Capture the cell that displays the provided text and extract its (x, y) central coordinate. 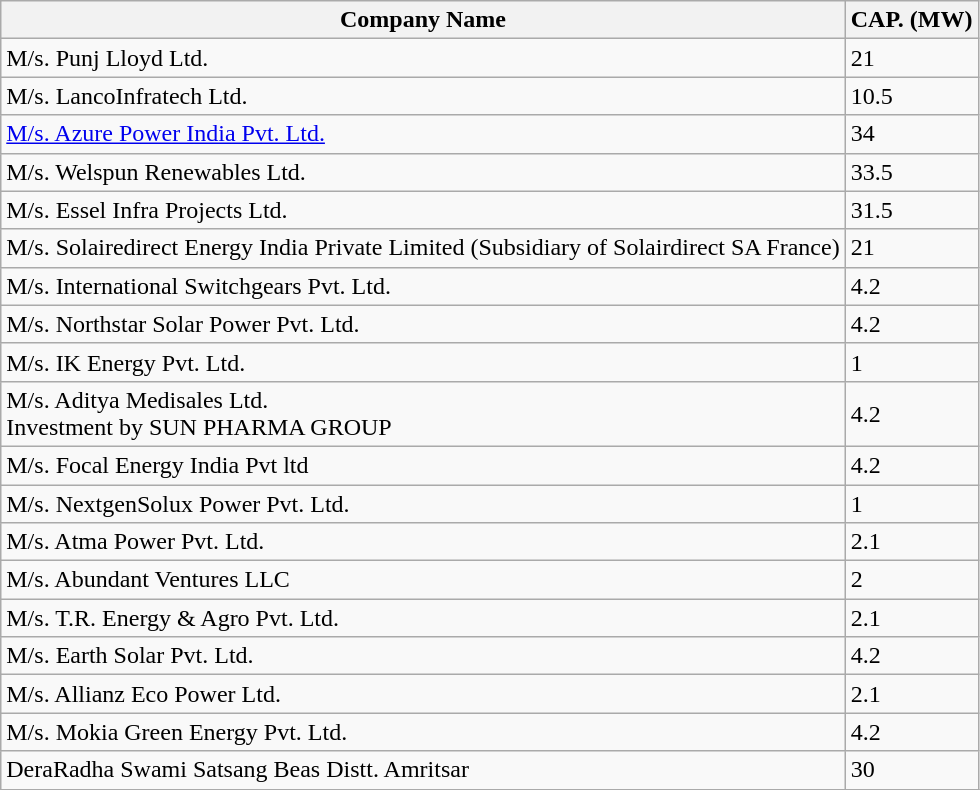
M/s. Earth Solar Pvt. Ltd. (423, 656)
M/s. Abundant Ventures LLC (423, 580)
M/s. Welspun Renewables Ltd. (423, 172)
Company Name (423, 20)
M/s. LancoInfratech Ltd. (423, 96)
2 (912, 580)
CAP. (MW) (912, 20)
M/s. NextgenSolux Power Pvt. Ltd. (423, 503)
M/s. Focal Energy India Pvt ltd (423, 465)
33.5 (912, 172)
M/s. Punj Lloyd Ltd. (423, 58)
M/s. Solairedirect Energy India Private Limited (Subsidiary of Solairdirect SA France) (423, 248)
30 (912, 770)
M/s. Aditya Medisales Ltd.Investment by SUN PHARMA GROUP (423, 414)
M/s. Mokia Green Energy Pvt. Ltd. (423, 732)
M/s. Atma Power Pvt. Ltd. (423, 542)
M/s. Essel Infra Projects Ltd. (423, 210)
10.5 (912, 96)
M/s. Azure Power India Pvt. Ltd. (423, 134)
34 (912, 134)
M/s. T.R. Energy & Agro Pvt. Ltd. (423, 618)
M/s. Allianz Eco Power Ltd. (423, 694)
M/s. International Switchgears Pvt. Ltd. (423, 286)
M/s. Northstar Solar Power Pvt. Ltd. (423, 324)
DeraRadha Swami Satsang Beas Distt. Amritsar (423, 770)
31.5 (912, 210)
M/s. IK Energy Pvt. Ltd. (423, 362)
